Return [X, Y] of the center of cell containing provided text 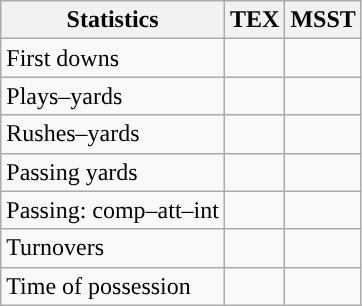
Passing yards [113, 172]
Turnovers [113, 248]
TEX [254, 20]
First downs [113, 58]
Plays–yards [113, 96]
Time of possession [113, 286]
Rushes–yards [113, 134]
MSST [323, 20]
Passing: comp–att–int [113, 210]
Statistics [113, 20]
